Determine the (X, Y) coordinate at the center of the cell enclosing the given text.  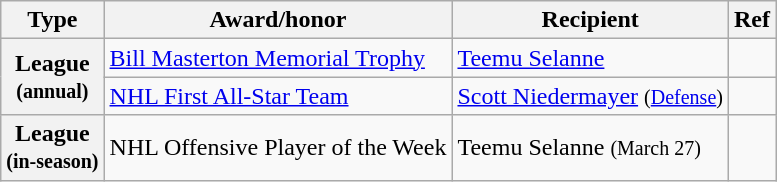
NHL Offensive Player of the Week (278, 148)
NHL First All-Star Team (278, 96)
Recipient (590, 20)
Ref (752, 20)
League(annual) (52, 77)
Type (52, 20)
League(in-season) (52, 148)
Award/honor (278, 20)
Teemu Selanne (590, 58)
Scott Niedermayer (Defense) (590, 96)
Bill Masterton Memorial Trophy (278, 58)
Teemu Selanne (March 27) (590, 148)
